Identify which cell holds the provided text, then report its (X, Y) central coordinate. 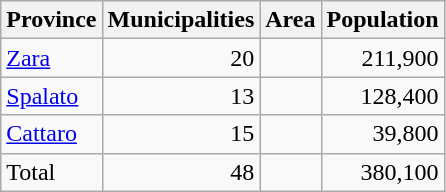
15 (181, 134)
Population (382, 20)
Total (52, 172)
39,800 (382, 134)
48 (181, 172)
Municipalities (181, 20)
380,100 (382, 172)
20 (181, 58)
Area (290, 20)
13 (181, 96)
Zara (52, 58)
Cattaro (52, 134)
Province (52, 20)
211,900 (382, 58)
128,400 (382, 96)
Spalato (52, 96)
